Return the (X, Y) coordinate for the center point of the cell that contains the specified text.  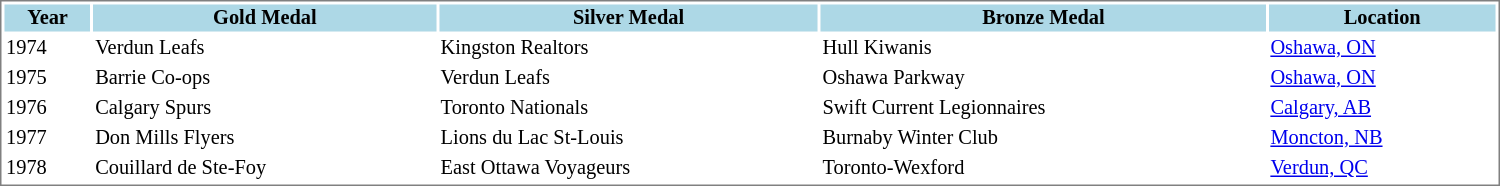
1975 (47, 78)
1977 (47, 138)
Hull Kiwanis (1044, 48)
1974 (47, 48)
Oshawa Parkway (1044, 78)
Bronze Medal (1044, 18)
1978 (47, 168)
Calgary Spurs (265, 108)
Toronto-Wexford (1044, 168)
Barrie Co-ops (265, 78)
Toronto Nationals (628, 108)
Calgary, AB (1382, 108)
1976 (47, 108)
Don Mills Flyers (265, 138)
Kingston Realtors (628, 48)
Gold Medal (265, 18)
Burnaby Winter Club (1044, 138)
Silver Medal (628, 18)
Location (1382, 18)
Year (47, 18)
Swift Current Legionnaires (1044, 108)
Couillard de Ste-Foy (265, 168)
Lions du Lac St-Louis (628, 138)
Moncton, NB (1382, 138)
Verdun, QC (1382, 168)
East Ottawa Voyageurs (628, 168)
